Find where the given text appears and provide that cell's center as (x, y) coordinate. 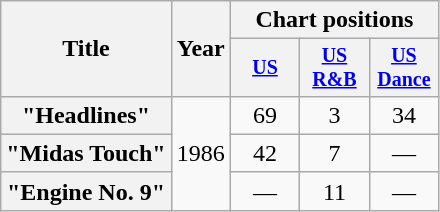
USR&B (334, 68)
1986 (200, 153)
"Midas Touch" (86, 153)
Chart positions (334, 20)
Year (200, 49)
7 (334, 153)
3 (334, 115)
34 (404, 115)
US (264, 68)
69 (264, 115)
"Headlines" (86, 115)
"Engine No. 9" (86, 191)
USDance (404, 68)
Title (86, 49)
42 (264, 153)
11 (334, 191)
